From the cell containing the given text, extract its center point as [x, y] coordinate. 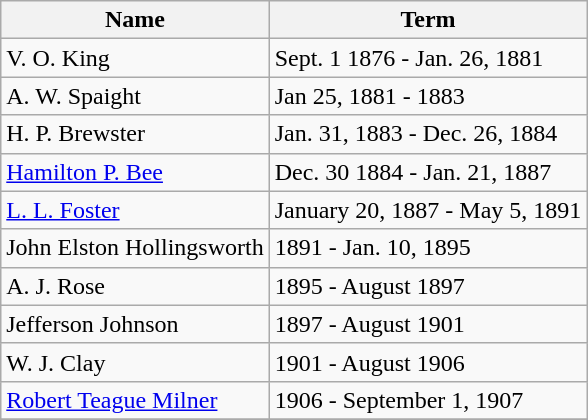
January 20, 1887 - May 5, 1891 [428, 210]
1901 - August 1906 [428, 362]
Jan 25, 1881 - 1883 [428, 96]
A. W. Spaight [135, 96]
Term [428, 20]
1895 - August 1897 [428, 286]
Hamilton P. Bee [135, 172]
1906 - September 1, 1907 [428, 400]
V. O. King [135, 58]
John Elston Hollingsworth [135, 248]
Name [135, 20]
1897 - August 1901 [428, 324]
1891 - Jan. 10, 1895 [428, 248]
W. J. Clay [135, 362]
L. L. Foster [135, 210]
A. J. Rose [135, 286]
Robert Teague Milner [135, 400]
Dec. 30 1884 - Jan. 21, 1887 [428, 172]
H. P. Brewster [135, 134]
Jefferson Johnson [135, 324]
Sept. 1 1876 - Jan. 26, 1881 [428, 58]
Jan. 31, 1883 - Dec. 26, 1884 [428, 134]
